From the cell containing the given text, extract its center point as [x, y] coordinate. 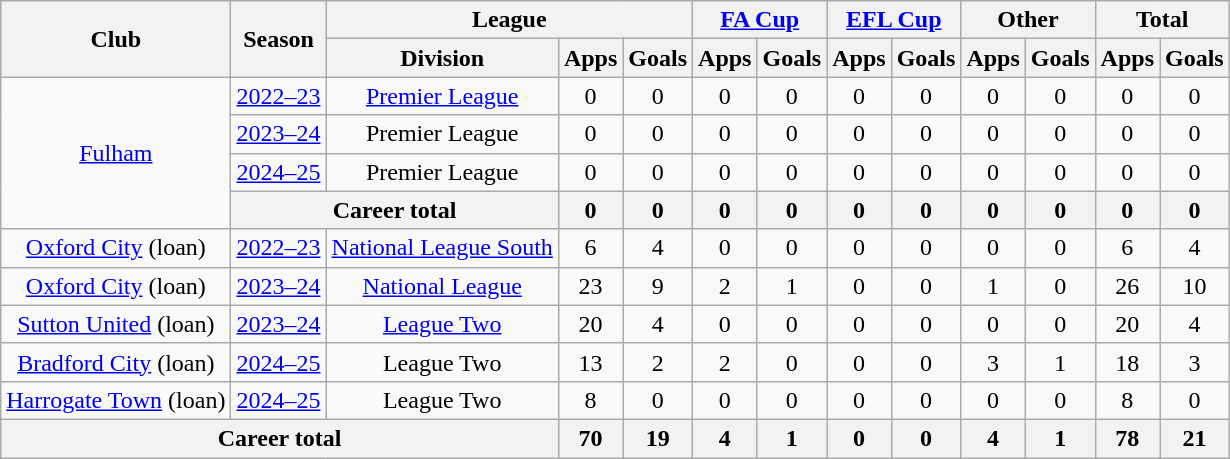
Total [1162, 20]
23 [590, 286]
FA Cup [760, 20]
26 [1127, 286]
Bradford City (loan) [116, 362]
13 [590, 362]
EFL Cup [894, 20]
21 [1195, 438]
18 [1127, 362]
League [510, 20]
78 [1127, 438]
Other [1028, 20]
Division [442, 58]
9 [658, 286]
Fulham [116, 153]
Club [116, 39]
Season [278, 39]
Harrogate Town (loan) [116, 400]
National League [442, 286]
70 [590, 438]
National League South [442, 248]
19 [658, 438]
10 [1195, 286]
Sutton United (loan) [116, 324]
